From the cell containing the given text, extract its center point as (X, Y) coordinate. 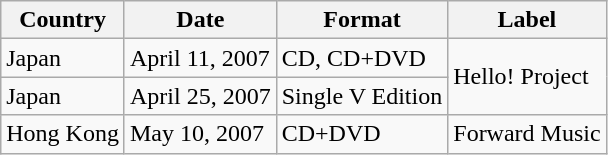
Label (527, 20)
Format (362, 20)
CD, CD+DVD (362, 58)
Hello! Project (527, 77)
May 10, 2007 (200, 134)
CD+DVD (362, 134)
Forward Music (527, 134)
April 11, 2007 (200, 58)
Date (200, 20)
Country (63, 20)
April 25, 2007 (200, 96)
Single V Edition (362, 96)
Hong Kong (63, 134)
